Provide the (X, Y) coordinate of the cell's center where the given text is located.  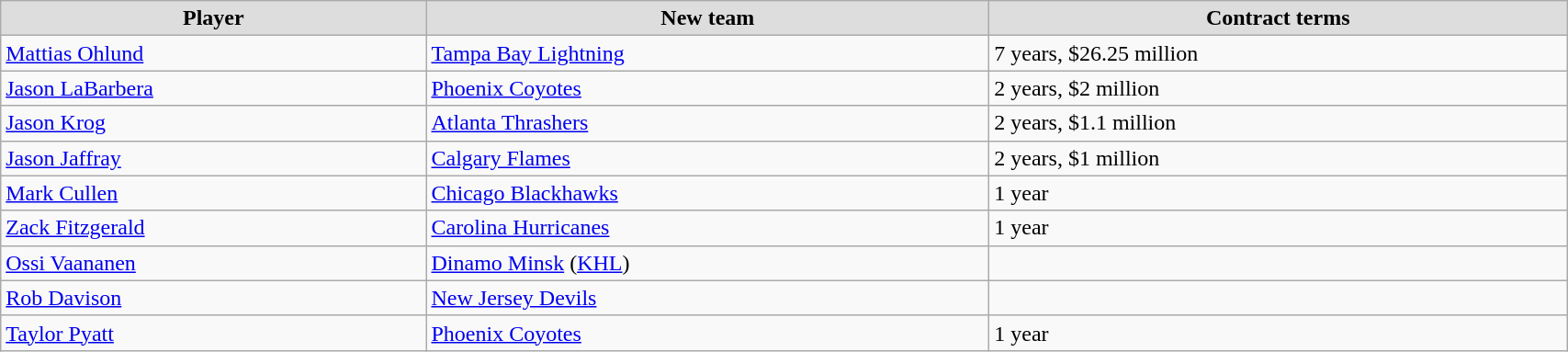
Carolina Hurricanes (707, 228)
Mattias Ohlund (213, 53)
Dinamo Minsk (KHL) (707, 263)
7 years, $26.25 million (1279, 53)
Calgary Flames (707, 158)
Jason Jaffray (213, 158)
Ossi Vaananen (213, 263)
Jason Krog (213, 123)
New Jersey Devils (707, 298)
2 years, $1 million (1279, 158)
Jason LaBarbera (213, 88)
2 years, $1.1 million (1279, 123)
Tampa Bay Lightning (707, 53)
Taylor Pyatt (213, 333)
Rob Davison (213, 298)
Mark Cullen (213, 193)
New team (707, 18)
Zack Fitzgerald (213, 228)
Atlanta Thrashers (707, 123)
Contract terms (1279, 18)
2 years, $2 million (1279, 88)
Chicago Blackhawks (707, 193)
Player (213, 18)
